Capture the cell that displays the provided text and extract its (x, y) central coordinate. 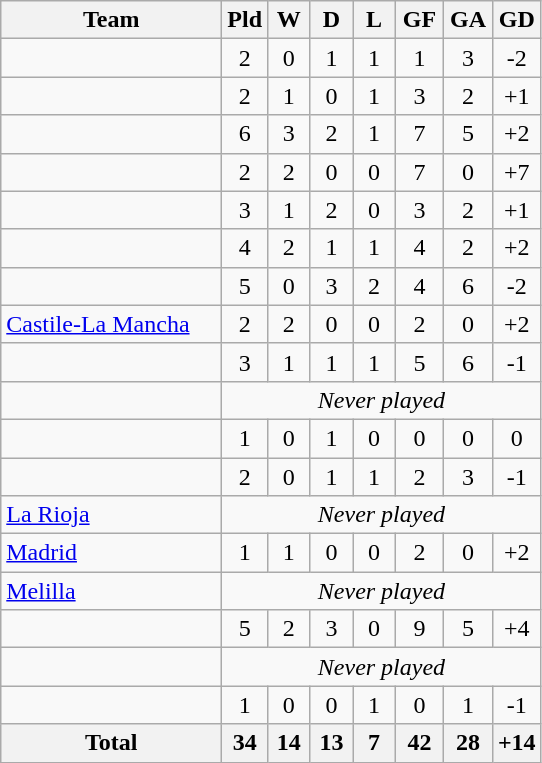
GD (516, 20)
+7 (516, 172)
Castile-La Mancha (112, 324)
+4 (516, 629)
9 (420, 629)
Pld (245, 20)
L (374, 20)
Total (112, 743)
GA (468, 20)
34 (245, 743)
14 (290, 743)
Team (112, 20)
Madrid (112, 553)
La Rioja (112, 515)
Melilla (112, 591)
GF (420, 20)
D (332, 20)
13 (332, 743)
W (290, 20)
42 (420, 743)
28 (468, 743)
+14 (516, 743)
